Detect which cell encompasses the target text, then output its (X, Y) center coordinate. 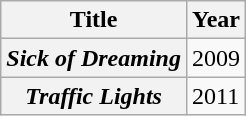
Sick of Dreaming (94, 58)
Title (94, 20)
2011 (216, 96)
Traffic Lights (94, 96)
Year (216, 20)
2009 (216, 58)
